Locate the cell with the specified text and output its [x, y] center coordinate. 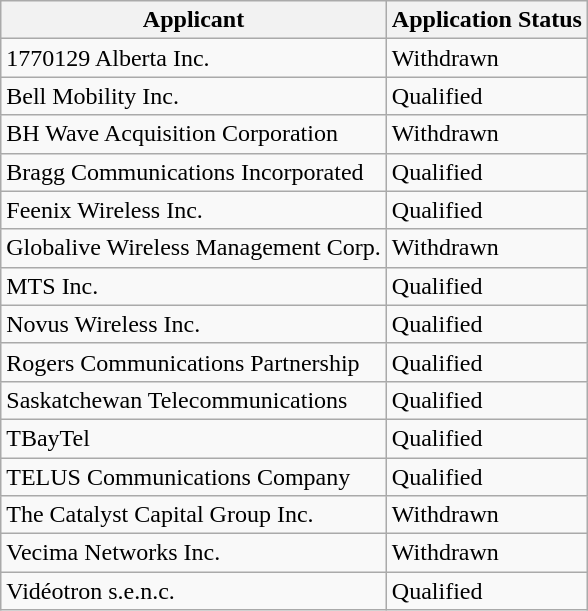
Novus Wireless Inc. [194, 324]
Rogers Communications Partnership [194, 362]
TELUS Communications Company [194, 477]
Applicant [194, 20]
MTS Inc. [194, 286]
BH Wave Acquisition Corporation [194, 134]
The Catalyst Capital Group Inc. [194, 515]
Saskatchewan Telecommunications [194, 400]
1770129 Alberta Inc. [194, 58]
Globalive Wireless Management Corp. [194, 248]
Bell Mobility Inc. [194, 96]
Bragg Communications Incorporated [194, 172]
Vidéotron s.e.n.c. [194, 591]
Feenix Wireless Inc. [194, 210]
Application Status [486, 20]
Vecima Networks Inc. [194, 553]
TBayTel [194, 438]
